Provide the [x, y] coordinate of the cell's center where the given text is located.  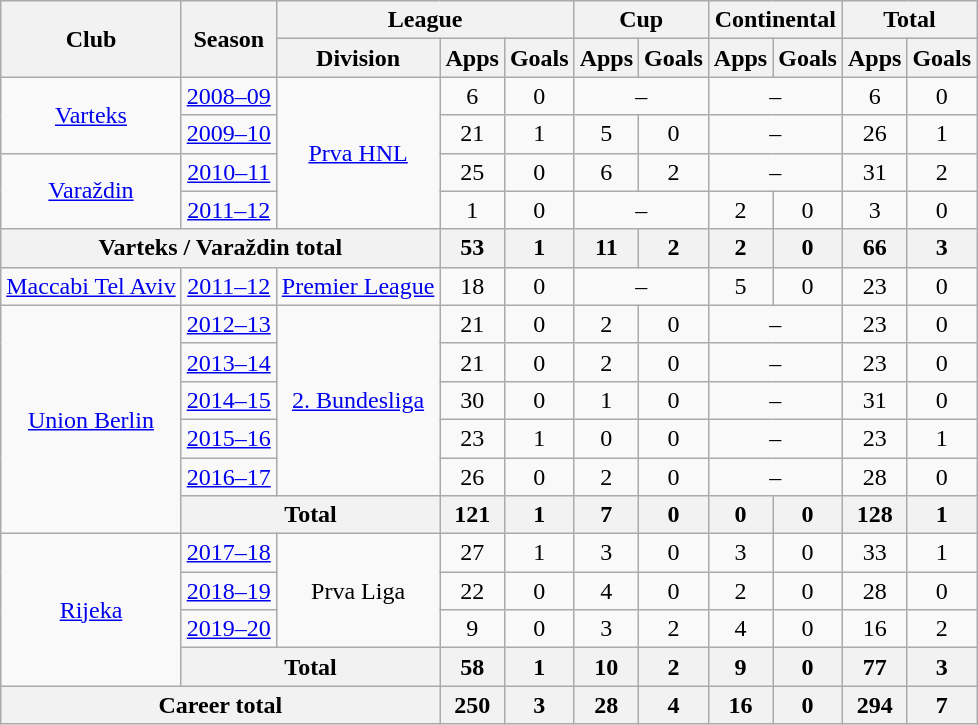
2010–11 [228, 172]
2016–17 [228, 477]
Club [91, 39]
Cup [641, 20]
10 [606, 667]
Varaždin [91, 191]
Premier League [358, 286]
2019–20 [228, 629]
66 [874, 248]
League [425, 20]
2012–13 [228, 324]
30 [472, 400]
Prva Liga [358, 591]
18 [472, 286]
58 [472, 667]
Union Berlin [91, 419]
Career total [220, 705]
Continental [775, 20]
2015–16 [228, 438]
121 [472, 515]
Maccabi Tel Aviv [91, 286]
2014–15 [228, 400]
Rijeka [91, 610]
25 [472, 172]
2009–10 [228, 134]
2018–19 [228, 591]
2013–14 [228, 362]
33 [874, 553]
2017–18 [228, 553]
294 [874, 705]
128 [874, 515]
Season [228, 39]
11 [606, 248]
250 [472, 705]
2. Bundesliga [358, 400]
Division [358, 58]
22 [472, 591]
77 [874, 667]
Varteks [91, 115]
2008–09 [228, 96]
Varteks / Varaždin total [220, 248]
53 [472, 248]
Prva HNL [358, 153]
27 [472, 553]
